Scan for the cell matching the given text and deliver its [x, y] coordinate at center. 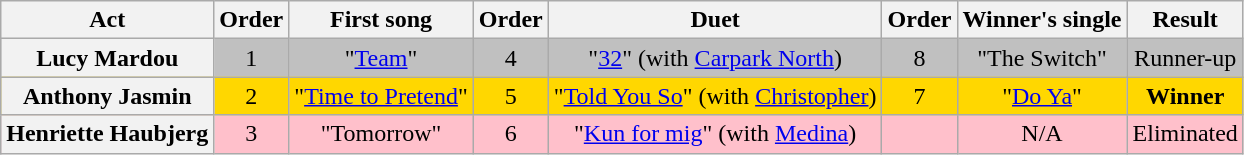
First song [381, 20]
Eliminated [1185, 134]
"The Switch" [1042, 58]
4 [510, 58]
Act [108, 20]
3 [252, 134]
7 [920, 96]
"Do Ya" [1042, 96]
"Told You So" (with Christopher) [715, 96]
"Kun for mig" (with Medina) [715, 134]
Anthony Jasmin [108, 96]
"Team" [381, 58]
Runner-up [1185, 58]
2 [252, 96]
8 [920, 58]
Winner's single [1042, 20]
6 [510, 134]
Result [1185, 20]
Duet [715, 20]
N/A [1042, 134]
Henriette Haubjerg [108, 134]
Lucy Mardou [108, 58]
Winner [1185, 96]
"32" (with Carpark North) [715, 58]
"Time to Pretend" [381, 96]
"Tomorrow" [381, 134]
5 [510, 96]
1 [252, 58]
